From the cell containing the given text, extract its center point as (x, y) coordinate. 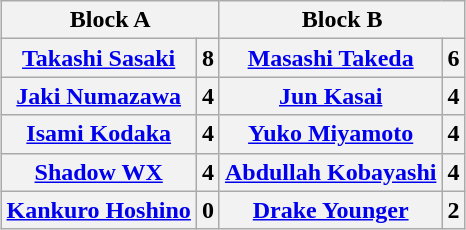
Shadow WX (98, 172)
Kankuro Hoshino (98, 210)
Jun Kasai (330, 96)
2 (454, 210)
0 (208, 210)
Drake Younger (330, 210)
Yuko Miyamoto (330, 134)
Block B (342, 20)
Jaki Numazawa (98, 96)
Block A (110, 20)
Abdullah Kobayashi (330, 172)
Takashi Sasaki (98, 58)
Masashi Takeda (330, 58)
8 (208, 58)
Isami Kodaka (98, 134)
6 (454, 58)
